Determine the [X, Y] coordinate at the center of the cell enclosing the given text.  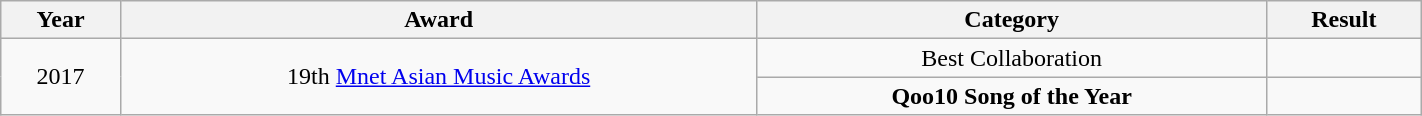
Category [1012, 20]
19th Mnet Asian Music Awards [438, 77]
2017 [61, 77]
Best Collaboration [1012, 58]
Result [1344, 20]
Year [61, 20]
Award [438, 20]
Qoo10 Song of the Year [1012, 96]
